Capture the cell that displays the provided text and extract its (X, Y) central coordinate. 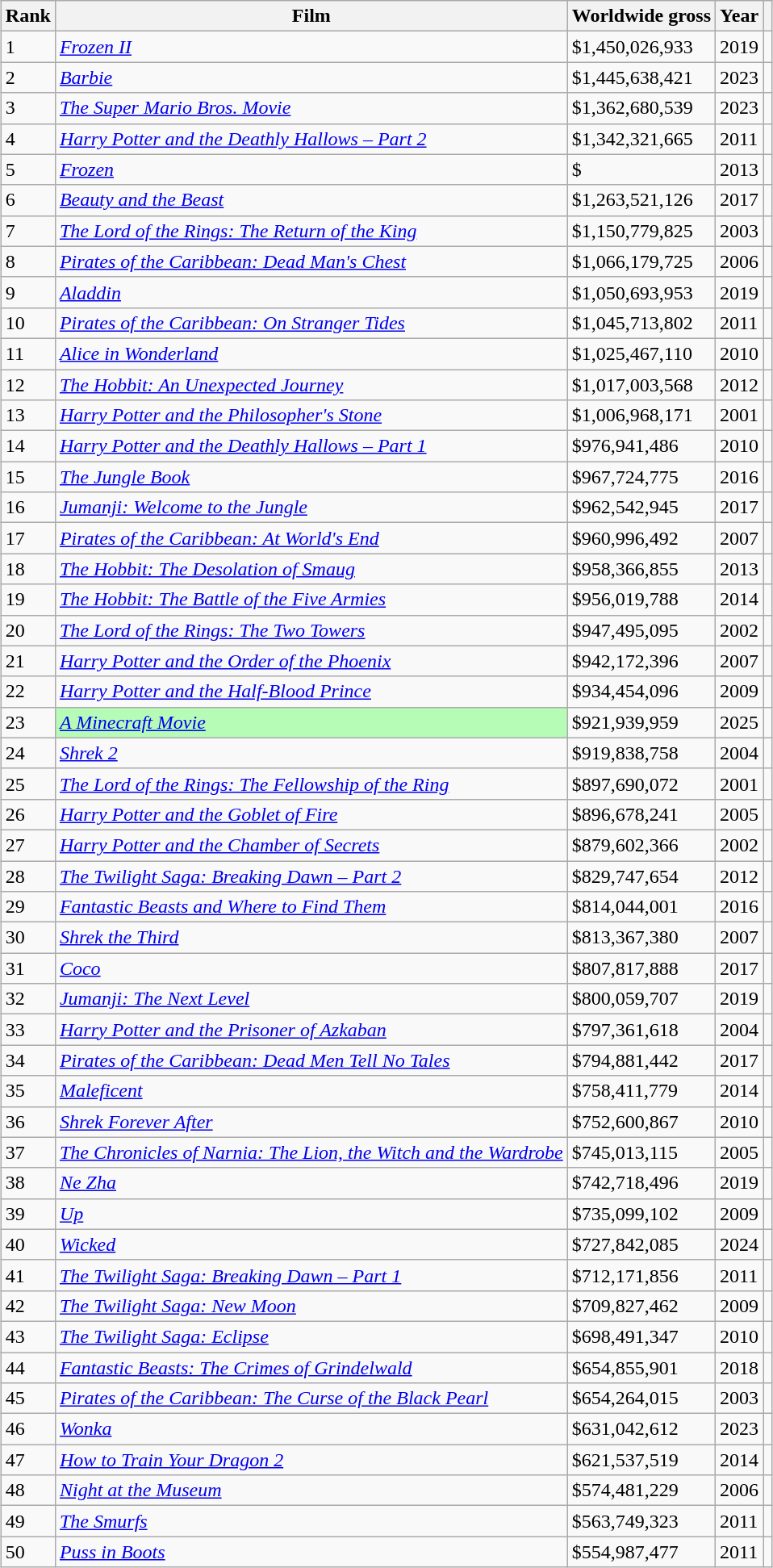
$897,690,072 (641, 784)
21 (27, 661)
$654,264,015 (641, 1399)
$807,817,888 (641, 968)
3 (27, 108)
The Hobbit: The Battle of the Five Armies (311, 600)
The Hobbit: An Unexpected Journey (311, 385)
Pirates of the Caribbean: Dead Man's Chest (311, 261)
17 (27, 538)
$879,602,366 (641, 845)
Shrek the Third (311, 938)
26 (27, 814)
$563,749,323 (641, 1521)
31 (27, 968)
34 (27, 1060)
33 (27, 1030)
$1,342,321,665 (641, 139)
$752,600,867 (641, 1122)
1 (27, 47)
14 (27, 446)
45 (27, 1399)
$621,537,519 (641, 1460)
25 (27, 784)
Frozen (311, 169)
46 (27, 1429)
Wicked (311, 1244)
$ (641, 169)
2018 (739, 1368)
12 (27, 385)
Fantastic Beasts: The Crimes of Grindelwald (311, 1368)
2 (27, 77)
$829,747,654 (641, 876)
Pirates of the Caribbean: The Curse of the Black Pearl (311, 1399)
$1,045,713,802 (641, 323)
$967,724,775 (641, 477)
2024 (739, 1244)
Wonka (311, 1429)
28 (27, 876)
11 (27, 353)
50 (27, 1552)
Worldwide gross (641, 16)
Alice in Wonderland (311, 353)
19 (27, 600)
10 (27, 323)
Night at the Museum (311, 1491)
Shrek Forever After (311, 1122)
Harry Potter and the Half-Blood Prince (311, 692)
13 (27, 416)
Pirates of the Caribbean: Dead Men Tell No Tales (311, 1060)
$727,842,085 (641, 1244)
Aladdin (311, 292)
$574,481,229 (641, 1491)
Puss in Boots (311, 1552)
Pirates of the Caribbean: On Stranger Tides (311, 323)
The Jungle Book (311, 477)
24 (27, 753)
$745,013,115 (641, 1152)
The Super Mario Bros. Movie (311, 108)
$1,006,968,171 (641, 416)
38 (27, 1183)
$1,025,467,110 (641, 353)
Coco (311, 968)
$735,099,102 (641, 1214)
$814,044,001 (641, 907)
$962,542,945 (641, 508)
$947,495,095 (641, 630)
$800,059,707 (641, 999)
$934,454,096 (641, 692)
The Smurfs (311, 1521)
Frozen II (311, 47)
Fantastic Beasts and Where to Find Them (311, 907)
Shrek 2 (311, 753)
The Chronicles of Narnia: The Lion, the Witch and the Wardrobe (311, 1152)
8 (27, 261)
42 (27, 1306)
$1,445,638,421 (641, 77)
$1,450,026,933 (641, 47)
37 (27, 1152)
$712,171,856 (641, 1275)
Harry Potter and the Goblet of Fire (311, 814)
The Twilight Saga: Eclipse (311, 1336)
$1,150,779,825 (641, 231)
35 (27, 1091)
Rank (27, 16)
$813,367,380 (641, 938)
5 (27, 169)
$1,066,179,725 (641, 261)
23 (27, 722)
15 (27, 477)
$921,939,959 (641, 722)
27 (27, 845)
Beauty and the Beast (311, 200)
36 (27, 1122)
The Lord of the Rings: The Fellowship of the Ring (311, 784)
32 (27, 999)
Jumanji: The Next Level (311, 999)
Ne Zha (311, 1183)
Jumanji: Welcome to the Jungle (311, 508)
Barbie (311, 77)
40 (27, 1244)
$942,172,396 (641, 661)
43 (27, 1336)
7 (27, 231)
Up (311, 1214)
18 (27, 569)
44 (27, 1368)
The Hobbit: The Desolation of Smaug (311, 569)
41 (27, 1275)
Maleficent (311, 1091)
$758,411,779 (641, 1091)
$554,987,477 (641, 1552)
Pirates of the Caribbean: At World's End (311, 538)
39 (27, 1214)
$709,827,462 (641, 1306)
6 (27, 200)
$958,366,855 (641, 569)
Year (739, 16)
How to Train Your Dragon 2 (311, 1460)
$631,042,612 (641, 1429)
$1,017,003,568 (641, 385)
2025 (739, 722)
22 (27, 692)
49 (27, 1521)
48 (27, 1491)
$1,263,521,126 (641, 200)
The Lord of the Rings: The Two Towers (311, 630)
$1,362,680,539 (641, 108)
A Minecraft Movie (311, 722)
$1,050,693,953 (641, 292)
The Twilight Saga: New Moon (311, 1306)
Harry Potter and the Deathly Hallows – Part 1 (311, 446)
20 (27, 630)
The Twilight Saga: Breaking Dawn – Part 2 (311, 876)
$654,855,901 (641, 1368)
$919,838,758 (641, 753)
$960,996,492 (641, 538)
4 (27, 139)
The Lord of the Rings: The Return of the King (311, 231)
$698,491,347 (641, 1336)
Harry Potter and the Prisoner of Azkaban (311, 1030)
$797,361,618 (641, 1030)
$742,718,496 (641, 1183)
29 (27, 907)
$794,881,442 (641, 1060)
16 (27, 508)
Harry Potter and the Chamber of Secrets (311, 845)
30 (27, 938)
$896,678,241 (641, 814)
47 (27, 1460)
Harry Potter and the Order of the Phoenix (311, 661)
The Twilight Saga: Breaking Dawn – Part 1 (311, 1275)
Film (311, 16)
Harry Potter and the Deathly Hallows – Part 2 (311, 139)
$976,941,486 (641, 446)
Harry Potter and the Philosopher's Stone (311, 416)
9 (27, 292)
$956,019,788 (641, 600)
